Pinpoint the cell where the given text exists, returning its (x, y) midpoint coordinate. 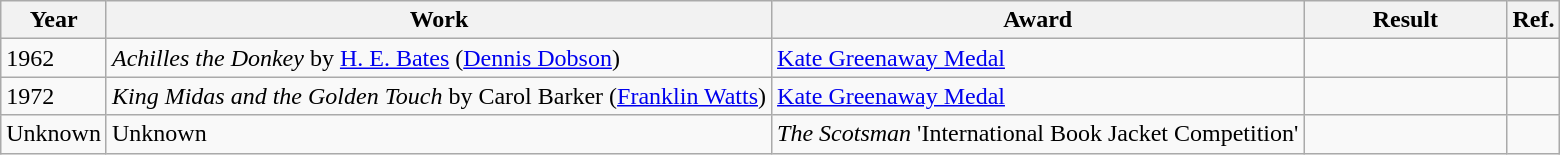
Year (54, 20)
Award (1038, 20)
Work (438, 20)
Result (1406, 20)
1972 (54, 96)
Ref. (1534, 20)
Achilles the Donkey by H. E. Bates (Dennis Dobson) (438, 58)
King Midas and the Golden Touch by Carol Barker (Franklin Watts) (438, 96)
1962 (54, 58)
The Scotsman 'International Book Jacket Competition' (1038, 134)
